Pinpoint the cell where the given text exists, returning its (x, y) midpoint coordinate. 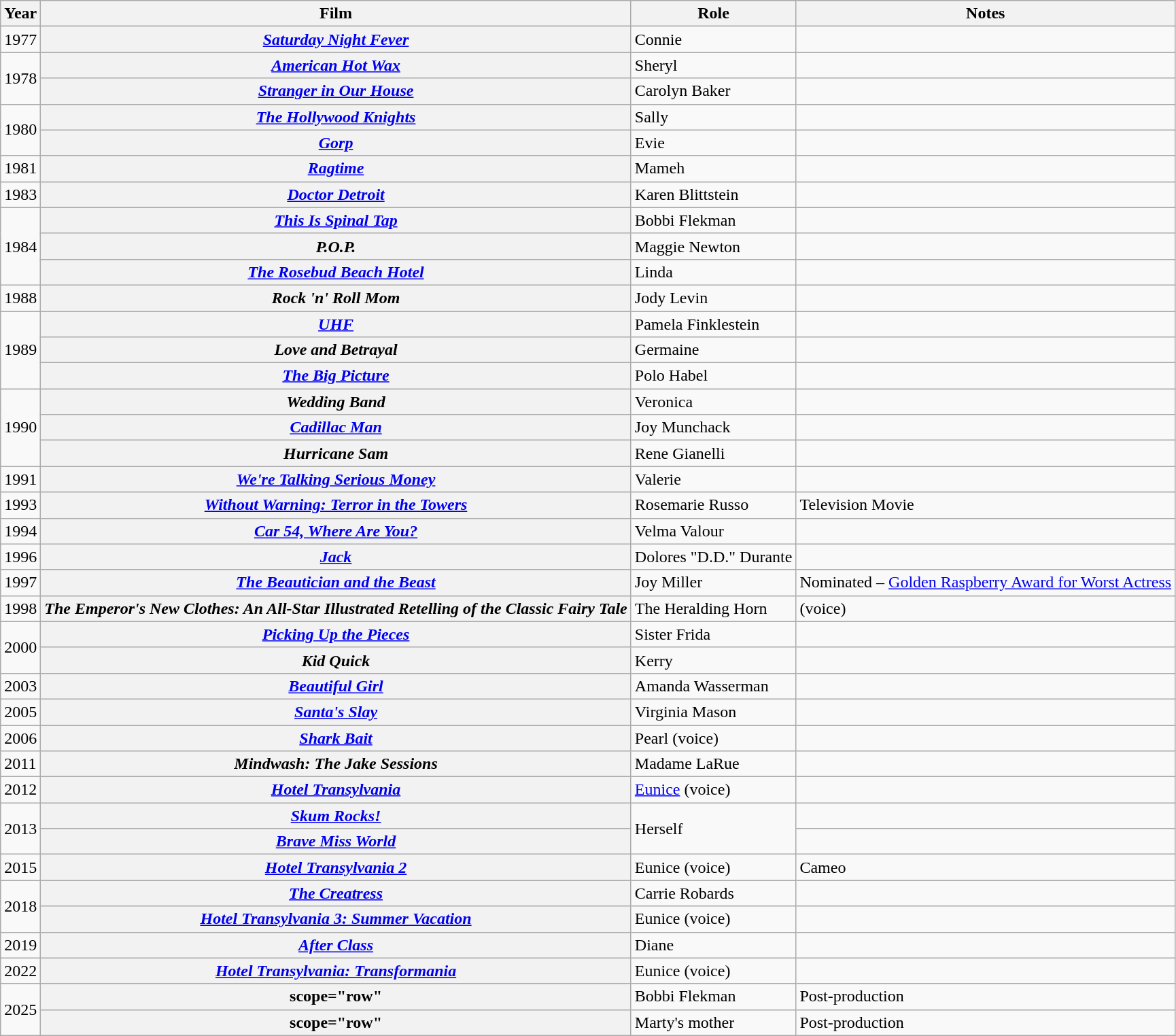
UHF (336, 324)
Ragtime (336, 169)
Santa's Slay (336, 712)
Valerie (714, 479)
1998 (20, 608)
Doctor Detroit (336, 194)
Madame LaRue (714, 764)
The Beautician and the Beast (336, 583)
Rock 'n' Roll Mom (336, 298)
Cadillac Man (336, 428)
P.O.P. (336, 246)
The Emperor's New Clothes: An All-Star Illustrated Retelling of the Classic Fairy Tale (336, 608)
Role (714, 14)
Herself (714, 829)
2000 (20, 647)
Nominated – Golden Raspberry Award for Worst Actress (986, 583)
2013 (20, 829)
1981 (20, 169)
Love and Betrayal (336, 350)
American Hot Wax (336, 65)
2015 (20, 867)
Maggie Newton (714, 246)
This Is Spinal Tap (336, 220)
Veronica (714, 402)
2025 (20, 1009)
Year (20, 14)
Film (336, 14)
Pearl (voice) (714, 738)
Television Movie (986, 505)
2018 (20, 906)
Velma Valour (714, 531)
Carrie Robards (714, 893)
2012 (20, 790)
Saturday Night Fever (336, 39)
Without Warning: Terror in the Towers (336, 505)
1993 (20, 505)
The Hollywood Knights (336, 117)
We're Talking Serious Money (336, 479)
Kid Quick (336, 660)
1990 (20, 428)
Linda (714, 272)
1994 (20, 531)
1988 (20, 298)
2019 (20, 945)
Kerry (714, 660)
Jack (336, 557)
2006 (20, 738)
Carolyn Baker (714, 91)
Mindwash: The Jake Sessions (336, 764)
The Rosebud Beach Hotel (336, 272)
Brave Miss World (336, 842)
Connie (714, 39)
Skum Rocks! (336, 816)
The Creatress (336, 893)
Diane (714, 945)
1983 (20, 194)
Marty's mother (714, 1022)
1977 (20, 39)
Hotel Transylvania (336, 790)
Hotel Transylvania: Transformania (336, 971)
1980 (20, 130)
Joy Miller (714, 583)
Pamela Finklestein (714, 324)
1997 (20, 583)
2005 (20, 712)
Shark Bait (336, 738)
Wedding Band (336, 402)
2022 (20, 971)
Rene Gianelli (714, 453)
Car 54, Where Are You? (336, 531)
1989 (20, 350)
Virginia Mason (714, 712)
Hurricane Sam (336, 453)
1991 (20, 479)
Sheryl (714, 65)
The Heralding Horn (714, 608)
Rosemarie Russo (714, 505)
Beautiful Girl (336, 686)
Dolores "D.D." Durante (714, 557)
Jody Levin (714, 298)
2003 (20, 686)
Sally (714, 117)
Hotel Transylvania 3: Summer Vacation (336, 919)
Polo Habel (714, 376)
Sister Frida (714, 634)
Picking Up the Pieces (336, 634)
After Class (336, 945)
Cameo (986, 867)
Notes (986, 14)
1984 (20, 246)
Mameh (714, 169)
Germaine (714, 350)
2011 (20, 764)
Gorp (336, 143)
Evie (714, 143)
1996 (20, 557)
Joy Munchack (714, 428)
Amanda Wasserman (714, 686)
Karen Blittstein (714, 194)
Stranger in Our House (336, 91)
Hotel Transylvania 2 (336, 867)
1978 (20, 78)
The Big Picture (336, 376)
(voice) (986, 608)
